Pinpoint the cell where the given text exists, returning its (x, y) midpoint coordinate. 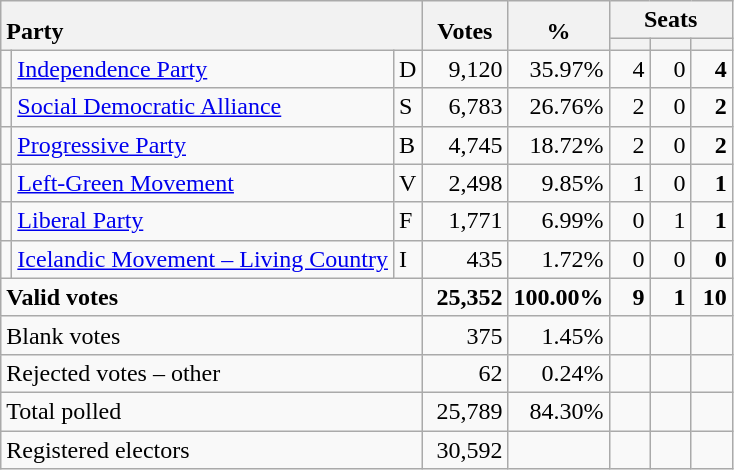
V (407, 183)
S (407, 107)
1.45% (558, 335)
375 (465, 335)
30,592 (465, 449)
25,789 (465, 411)
Registered electors (212, 449)
9.85% (558, 183)
Seats (670, 20)
B (407, 145)
10 (712, 297)
Progressive Party (203, 145)
9,120 (465, 69)
4,745 (465, 145)
1.72% (558, 259)
2,498 (465, 183)
F (407, 221)
84.30% (558, 411)
Liberal Party (203, 221)
6.99% (558, 221)
0.24% (558, 373)
18.72% (558, 145)
Left-Green Movement (203, 183)
35.97% (558, 69)
100.00% (558, 297)
9 (630, 297)
Blank votes (212, 335)
25,352 (465, 297)
6,783 (465, 107)
D (407, 69)
Valid votes (212, 297)
Rejected votes – other (212, 373)
435 (465, 259)
Icelandic Movement – Living Country (203, 259)
% (558, 26)
Social Democratic Alliance (203, 107)
I (407, 259)
Votes (465, 26)
Party (212, 26)
1,771 (465, 221)
Total polled (212, 411)
26.76% (558, 107)
Independence Party (203, 69)
62 (465, 373)
